Detect which cell encompasses the target text, then output its (X, Y) center coordinate. 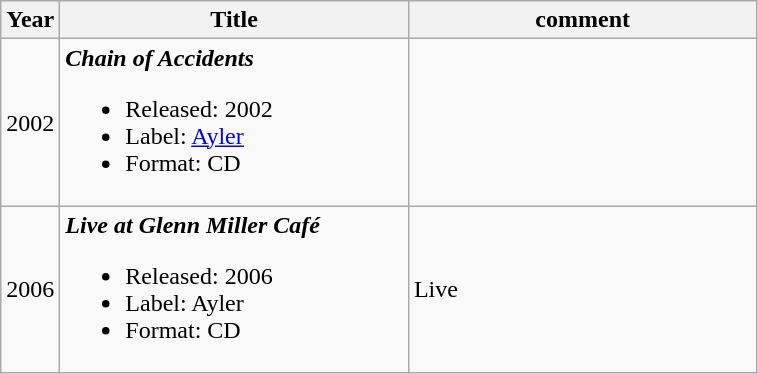
2002 (30, 122)
Live at Glenn Miller CaféReleased: 2006Label: Ayler Format: CD (234, 290)
Year (30, 20)
2006 (30, 290)
Live (582, 290)
comment (582, 20)
Title (234, 20)
Chain of AccidentsReleased: 2002Label: Ayler Format: CD (234, 122)
